For the text-containing cell, return its midpoint in [x, y] coordinate format. 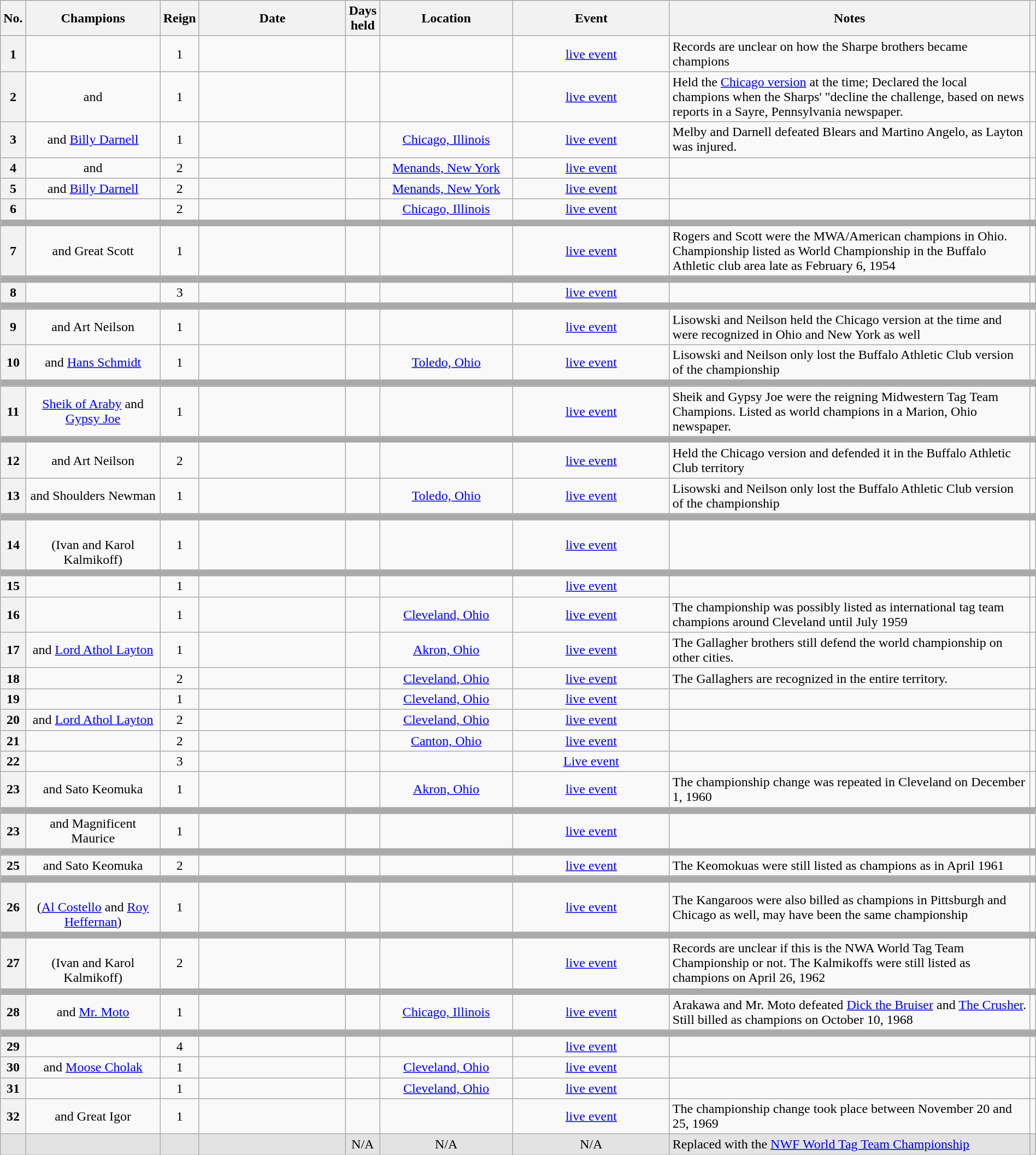
The Kangaroos were also billed as champions in Pittsburgh and Chicago as well, may have been the same championship [849, 907]
22 [13, 762]
8 [13, 292]
Champions [93, 19]
26 [13, 907]
Records are unclear on how the Sharpe brothers became champions [849, 54]
Event [591, 19]
Replaced with the NWF World Tag Team Championship [849, 1145]
29 [13, 1046]
and Great Igor [93, 1117]
17 [13, 650]
7 [13, 251]
Melby and Darnell defeated Blears and Martino Angelo, as Layton was injured. [849, 140]
Days held [363, 19]
Live event [591, 762]
The championship was possibly listed as international tag team champions around Cleveland until July 1959 [849, 614]
Date [272, 19]
20 [13, 720]
15 [13, 586]
Location [446, 19]
No. [13, 19]
27 [13, 963]
Notes [849, 19]
5 [13, 188]
The Gallagher brothers still defend the world championship on other cities. [849, 650]
31 [13, 1088]
Held the Chicago version and defended it in the Buffalo Athletic Club territory [849, 460]
The Keomokuas were still listed as champions as in April 1961 [849, 865]
21 [13, 740]
and Magnificent Maurice [93, 832]
and Hans Schmidt [93, 363]
6 [13, 209]
12 [13, 460]
and Mr. Moto [93, 1012]
13 [13, 496]
Lisowski and Neilson held the Chicago version at the time and were recognized in Ohio and New York as well [849, 327]
10 [13, 363]
The championship change took place between November 20 and 25, 1969 [849, 1117]
and Moose Cholak [93, 1067]
30 [13, 1067]
Sheik and Gypsy Joe were the reigning Midwestern Tag Team Champions. Listed as world champions in a Marion, Ohio newspaper. [849, 411]
32 [13, 1117]
and Great Scott [93, 251]
16 [13, 614]
The championship change was repeated in Cleveland on December 1, 1960 [849, 790]
Canton, Ohio [446, 740]
Reign [179, 19]
25 [13, 865]
and Shoulders Newman [93, 496]
The Gallaghers are recognized in the entire territory. [849, 678]
19 [13, 699]
Arakawa and Mr. Moto defeated Dick the Bruiser and The Crusher. Still billed as champions on October 10, 1968 [849, 1012]
(Al Costello and Roy Heffernan) [93, 907]
Records are unclear if this is the NWA World Tag Team Championship or not. The Kalmikoffs were still listed as champions on April 26, 1962 [849, 963]
18 [13, 678]
9 [13, 327]
14 [13, 545]
Sheik of Araby and Gypsy Joe [93, 411]
11 [13, 411]
28 [13, 1012]
